From the cell containing the given text, extract its center point as (x, y) coordinate. 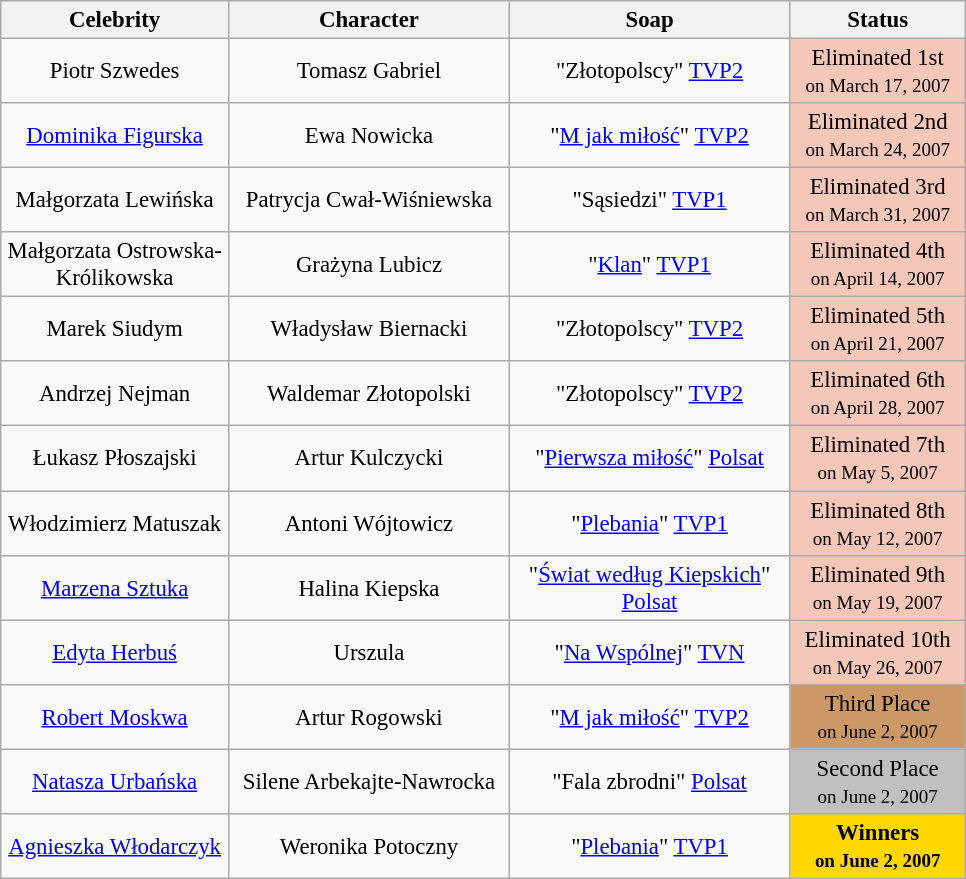
Second Placeon June 2, 2007 (878, 782)
Character (370, 20)
Włodzimierz Matuszak (115, 522)
Tomasz Gabriel (370, 70)
Celebrity (115, 20)
Weronika Potoczny (370, 846)
Eliminated 10thon May 26, 2007 (878, 652)
Eliminated 1ston March 17, 2007 (878, 70)
Łukasz Płoszajski (115, 458)
Ewa Nowicka (370, 136)
Andrzej Nejman (115, 394)
Eliminated 8thon May 12, 2007 (878, 522)
Antoni Wójtowicz (370, 522)
Małgorzata Lewińska (115, 200)
Eliminated 9thon May 19, 2007 (878, 588)
Eliminated 4thon April 14, 2007 (878, 264)
Dominika Figurska (115, 136)
Marzena Sztuka (115, 588)
Eliminated 6thon April 28, 2007 (878, 394)
Eliminated 7thon May 5, 2007 (878, 458)
Halina Kiepska (370, 588)
Status (878, 20)
"Klan" TVP1 (650, 264)
Edyta Herbuś (115, 652)
Grażyna Lubicz (370, 264)
Agnieszka Włodarczyk (115, 846)
Third Placeon June 2, 2007 (878, 716)
"Świat według Kiepskich" Polsat (650, 588)
Władysław Biernacki (370, 330)
Waldemar Złotopolski (370, 394)
Winnerson June 2, 2007 (878, 846)
Robert Moskwa (115, 716)
"Na Wspólnej" TVN (650, 652)
"Fala zbrodni" Polsat (650, 782)
Urszula (370, 652)
Patrycja Cwał-Wiśniewska (370, 200)
Silene Arbekajte-Nawrocka (370, 782)
Artur Kulczycki (370, 458)
Piotr Szwedes (115, 70)
Artur Rogowski (370, 716)
"Sąsiedzi" TVP1 (650, 200)
Marek Siudym (115, 330)
Eliminated 2ndon March 24, 2007 (878, 136)
Małgorzata Ostrowska-Królikowska (115, 264)
"Pierwsza miłość" Polsat (650, 458)
Natasza Urbańska (115, 782)
Eliminated 5thon April 21, 2007 (878, 330)
Eliminated 3rdon March 31, 2007 (878, 200)
Soap (650, 20)
